Identify which cell holds the provided text, then report its (x, y) central coordinate. 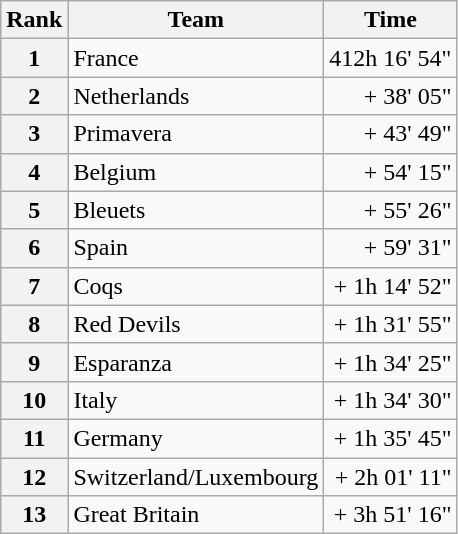
4 (34, 172)
Primavera (196, 134)
France (196, 58)
10 (34, 400)
+ 1h 35' 45" (390, 438)
+ 55' 26" (390, 210)
13 (34, 515)
8 (34, 324)
2 (34, 96)
+ 1h 14' 52" (390, 286)
+ 1h 34' 30" (390, 400)
+ 43' 49" (390, 134)
Coqs (196, 286)
Team (196, 20)
5 (34, 210)
Bleuets (196, 210)
12 (34, 477)
3 (34, 134)
11 (34, 438)
+ 54' 15" (390, 172)
+ 38' 05" (390, 96)
Switzerland/Luxembourg (196, 477)
Spain (196, 248)
Red Devils (196, 324)
Germany (196, 438)
Netherlands (196, 96)
6 (34, 248)
1 (34, 58)
+ 3h 51' 16" (390, 515)
+ 1h 34' 25" (390, 362)
Time (390, 20)
Italy (196, 400)
+ 2h 01' 11" (390, 477)
412h 16' 54" (390, 58)
9 (34, 362)
Rank (34, 20)
Great Britain (196, 515)
+ 59' 31" (390, 248)
+ 1h 31' 55" (390, 324)
Belgium (196, 172)
Esparanza (196, 362)
7 (34, 286)
